Search for the cell housing the specified text and yield its (X, Y) center coordinate. 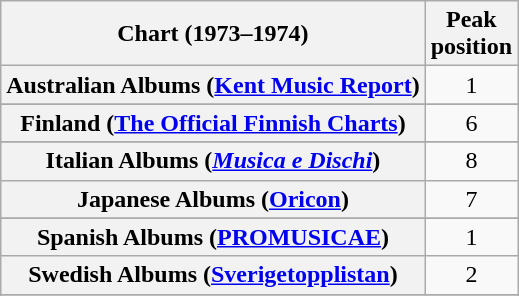
Finland (The Official Finnish Charts) (213, 123)
Peakposition (471, 34)
2 (471, 275)
Chart (1973–1974) (213, 34)
7 (471, 199)
Italian Albums (Musica e Dischi) (213, 161)
6 (471, 123)
8 (471, 161)
Spanish Albums (PROMUSICAE) (213, 237)
Australian Albums (Kent Music Report) (213, 85)
Japanese Albums (Oricon) (213, 199)
Swedish Albums (Sverigetopplistan) (213, 275)
